For the text-containing cell, return its midpoint in [X, Y] coordinate format. 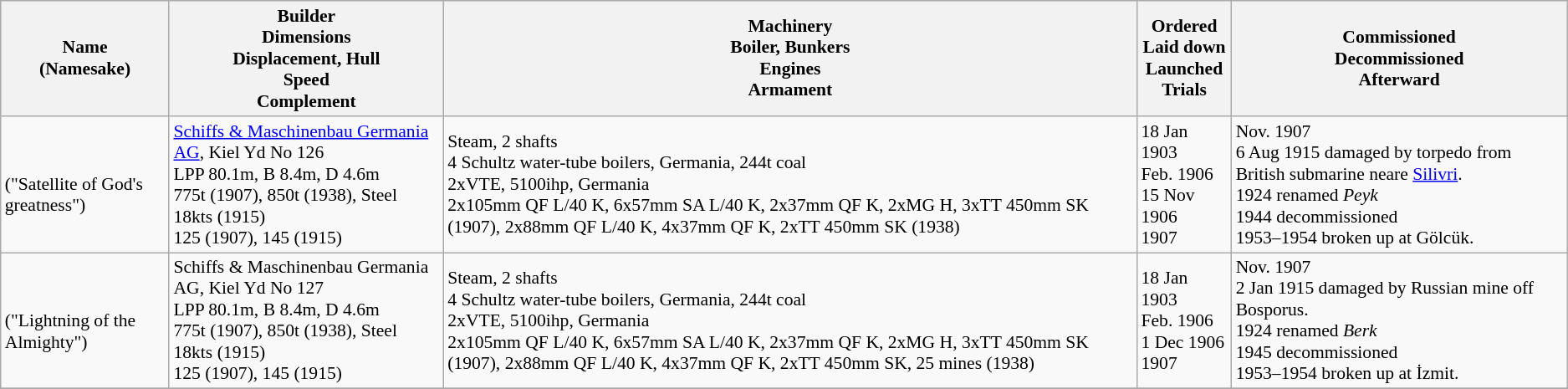
OrderedLaid downLaunchedTrials [1184, 59]
BuilderDimensionsDisplacement, HullSpeedComplement [306, 59]
("Lightning of the Almighty") [85, 321]
MachineryBoiler, BunkersEnginesArmament [789, 59]
Schiffs & Maschinenbau Germania AG, Kiel Yd No 127LPP 80.1m, B 8.4m, D 4.6m775t (1907), 850t (1938), Steel18kts (1915)125 (1907), 145 (1915) [306, 321]
Nov. 19076 Aug 1915 damaged by torpedo from British submarine neare Silivri.1924 renamed Peyk1944 decommissioned1953–1954 broken up at Gölcük. [1400, 184]
Nov. 19072 Jan 1915 damaged by Russian mine off Bosporus.1924 renamed Berk1945 decommissioned1953–1954 broken up at İzmit. [1400, 321]
("Satellite of God's greatness") [85, 184]
Name(Namesake) [85, 59]
18 Jan 1903Feb. 19061 Dec 19061907 [1184, 321]
Schiffs & Maschinenbau Germania AG, Kiel Yd No 126LPP 80.1m, B 8.4m, D 4.6m775t (1907), 850t (1938), Steel18kts (1915)125 (1907), 145 (1915) [306, 184]
CommissionedDecommissionedAfterward [1400, 59]
18 Jan 1903Feb. 190615 Nov 19061907 [1184, 184]
